Output the (X, Y) coordinate of the center of the cell containing the given text.  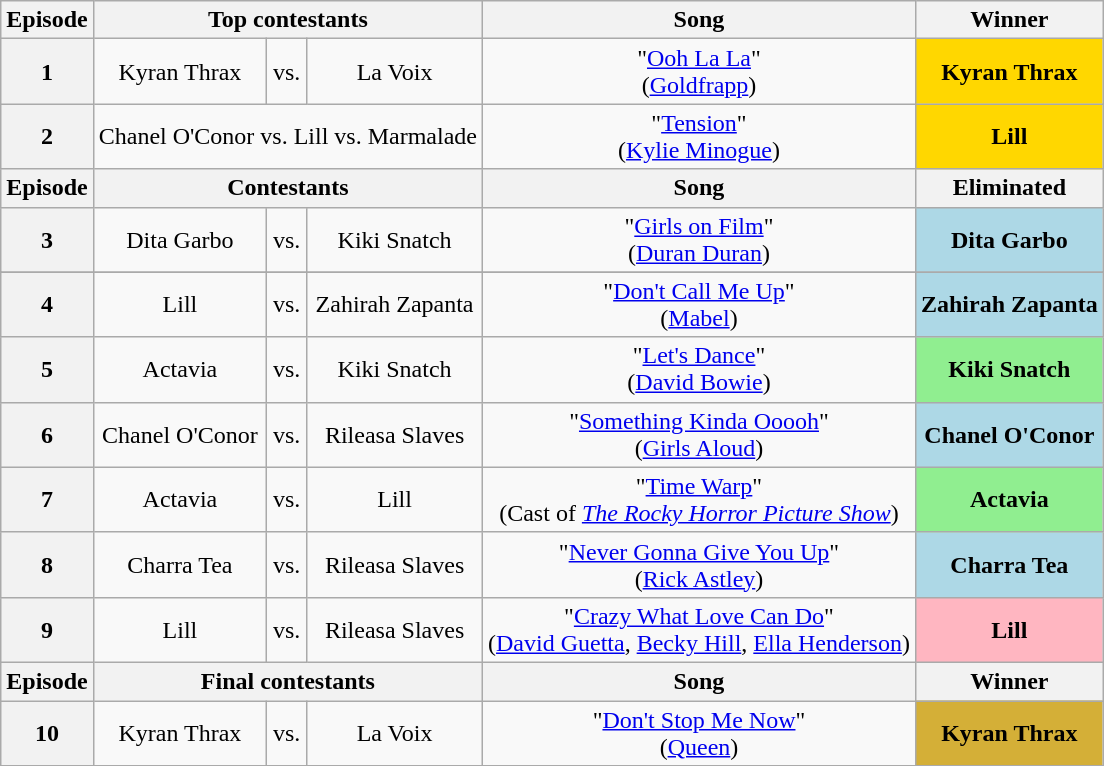
8 (47, 564)
1 (47, 72)
10 (47, 732)
Top contestants (288, 20)
Final contestants (288, 681)
Chanel O'Conor vs. Lill vs. Marmalade (288, 136)
5 (47, 370)
"Ooh La La"(Goldfrapp) (700, 72)
"Let's Dance"(David Bowie) (700, 370)
"Tension"(Kylie Minogue) (700, 136)
7 (47, 500)
4 (47, 304)
"Don't Call Me Up"(Mabel) (700, 304)
"Something Kinda Ooooh"(Girls Aloud) (700, 434)
9 (47, 630)
"Never Gonna Give You Up"(Rick Astley) (700, 564)
"Girls on Film"(Duran Duran) (700, 240)
"Time Warp"(Cast of The Rocky Horror Picture Show) (700, 500)
Eliminated (1009, 188)
6 (47, 434)
"Crazy What Love Can Do"(David Guetta, Becky Hill, Ella Henderson) (700, 630)
3 (47, 240)
Contestants (288, 188)
2 (47, 136)
"Don't Stop Me Now"(Queen) (700, 732)
